Detect which cell encompasses the target text, then output its [x, y] center coordinate. 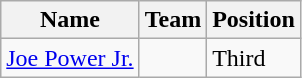
Joe Power Jr. [70, 58]
Name [70, 20]
Team [173, 20]
Third [254, 58]
Position [254, 20]
